From the cell containing the given text, extract its center point as (X, Y) coordinate. 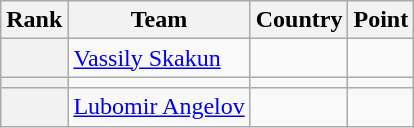
Vassily Skakun (159, 58)
Team (159, 20)
Point (381, 20)
Lubomir Angelov (159, 107)
Rank (34, 20)
Country (299, 20)
